Extract the [X, Y] coordinate from the center of the cell holding the provided text.  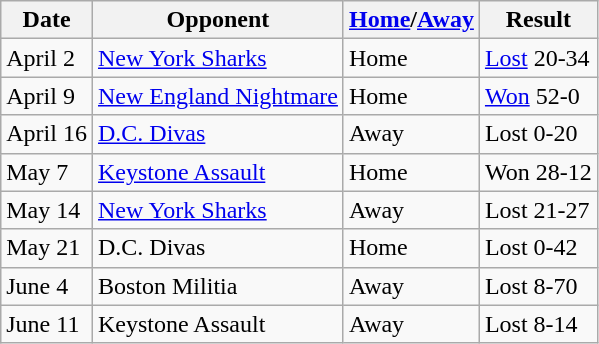
Lost 20-34 [538, 58]
May 14 [47, 210]
Lost 8-70 [538, 286]
Won 52-0 [538, 96]
Result [538, 20]
May 21 [47, 248]
Date [47, 20]
Opponent [218, 20]
Home/Away [411, 20]
Boston Militia [218, 286]
April 2 [47, 58]
April 9 [47, 96]
Lost 0-20 [538, 134]
Lost 8-14 [538, 324]
June 11 [47, 324]
June 4 [47, 286]
Lost 0-42 [538, 248]
New England Nightmare [218, 96]
Won 28-12 [538, 172]
May 7 [47, 172]
April 16 [47, 134]
Lost 21-27 [538, 210]
